Detect which cell encompasses the target text, then output its (X, Y) center coordinate. 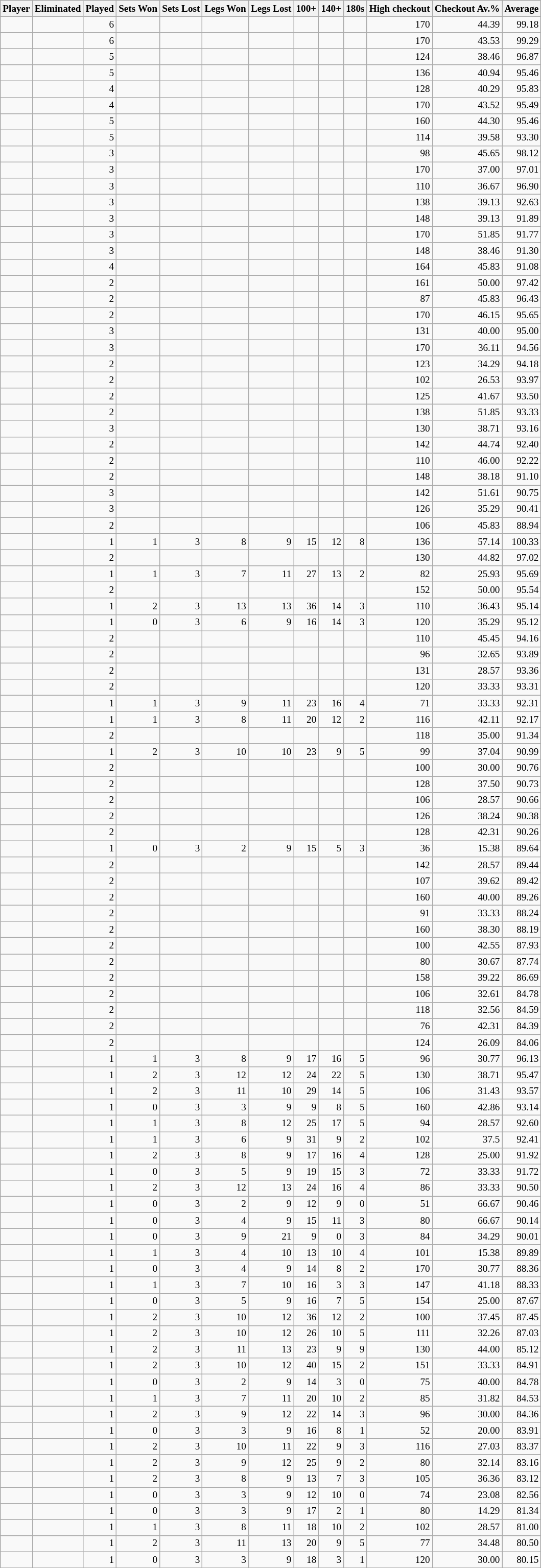
44.39 (467, 25)
84.39 (522, 1027)
37.04 (467, 752)
38.30 (467, 930)
90.26 (522, 833)
89.44 (522, 865)
32.26 (467, 1334)
85 (399, 1398)
85.12 (522, 1350)
84.91 (522, 1366)
98.12 (522, 154)
80.15 (522, 1560)
140+ (331, 9)
83.12 (522, 1479)
82 (399, 574)
84.59 (522, 1010)
39.58 (467, 138)
92.60 (522, 1124)
81.00 (522, 1528)
96.43 (522, 299)
93.97 (522, 380)
45.65 (467, 154)
90.76 (522, 768)
96.87 (522, 57)
93.31 (522, 687)
99.29 (522, 41)
32.56 (467, 1010)
95.49 (522, 105)
82.56 (522, 1495)
84.53 (522, 1398)
91.77 (522, 235)
91.72 (522, 1172)
88.24 (522, 913)
107 (399, 881)
36.67 (467, 186)
84.36 (522, 1414)
25.93 (467, 574)
92.22 (522, 461)
100.33 (522, 542)
91.89 (522, 219)
32.61 (467, 994)
19 (307, 1172)
27.03 (467, 1447)
Checkout Av.% (467, 9)
89.26 (522, 897)
95.54 (522, 590)
93.30 (522, 138)
91.92 (522, 1156)
86.69 (522, 978)
100+ (307, 9)
95.83 (522, 89)
52 (399, 1431)
37.45 (467, 1317)
44.00 (467, 1350)
87.45 (522, 1317)
43.53 (467, 41)
97.42 (522, 283)
123 (399, 364)
32.65 (467, 655)
90.73 (522, 784)
37.50 (467, 784)
90.50 (522, 1188)
125 (399, 396)
92.40 (522, 445)
87.93 (522, 946)
97.01 (522, 170)
46.15 (467, 316)
93.50 (522, 396)
76 (399, 1027)
94.16 (522, 639)
99.18 (522, 25)
31.43 (467, 1091)
40.29 (467, 89)
111 (399, 1334)
38.24 (467, 817)
95.65 (522, 316)
39.62 (467, 881)
90.41 (522, 509)
80.50 (522, 1543)
89.64 (522, 849)
40.94 (467, 73)
Played (100, 9)
152 (399, 590)
95.69 (522, 574)
36.43 (467, 606)
86 (399, 1188)
57.14 (467, 542)
45.45 (467, 639)
96.90 (522, 186)
94.56 (522, 348)
91.08 (522, 267)
42.55 (467, 946)
51.61 (467, 493)
83.37 (522, 1447)
91.10 (522, 477)
180s (356, 9)
88.33 (522, 1285)
114 (399, 138)
75 (399, 1382)
95.14 (522, 606)
90.38 (522, 817)
42.86 (467, 1107)
41.67 (467, 396)
147 (399, 1285)
94 (399, 1124)
89.89 (522, 1253)
151 (399, 1366)
92.17 (522, 720)
Legs Lost (271, 9)
90.14 (522, 1221)
36.36 (467, 1479)
84.06 (522, 1043)
91 (399, 913)
88.36 (522, 1269)
84 (399, 1237)
83.16 (522, 1463)
Average (522, 9)
Legs Won (225, 9)
91.30 (522, 251)
51 (399, 1204)
46.00 (467, 461)
93.33 (522, 413)
81.34 (522, 1511)
23.08 (467, 1495)
95.00 (522, 331)
26 (307, 1334)
161 (399, 283)
Player (16, 9)
87 (399, 299)
38.18 (467, 477)
90.99 (522, 752)
97.02 (522, 558)
31.82 (467, 1398)
92.63 (522, 202)
90.66 (522, 800)
88.94 (522, 526)
High checkout (399, 9)
40 (307, 1366)
95.12 (522, 623)
44.82 (467, 558)
93.89 (522, 655)
87.74 (522, 962)
43.52 (467, 105)
87.67 (522, 1301)
101 (399, 1253)
35.00 (467, 735)
95.47 (522, 1075)
98 (399, 154)
21 (271, 1237)
154 (399, 1301)
30.67 (467, 962)
93.57 (522, 1091)
158 (399, 978)
37.00 (467, 170)
71 (399, 703)
90.01 (522, 1237)
164 (399, 267)
37.5 (467, 1139)
Eliminated (58, 9)
89.42 (522, 881)
77 (399, 1543)
36.11 (467, 348)
27 (307, 574)
92.31 (522, 703)
Sets Lost (181, 9)
31 (307, 1139)
42.11 (467, 720)
29 (307, 1091)
91.34 (522, 735)
72 (399, 1172)
Sets Won (138, 9)
39.22 (467, 978)
88.19 (522, 930)
20.00 (467, 1431)
93.36 (522, 671)
92.41 (522, 1139)
94.18 (522, 364)
96.13 (522, 1059)
44.74 (467, 445)
90.46 (522, 1204)
93.14 (522, 1107)
74 (399, 1495)
34.48 (467, 1543)
32.14 (467, 1463)
90.75 (522, 493)
26.09 (467, 1043)
105 (399, 1479)
93.16 (522, 429)
44.30 (467, 122)
41.18 (467, 1285)
26.53 (467, 380)
87.03 (522, 1334)
99 (399, 752)
14.29 (467, 1511)
83.91 (522, 1431)
